Locate the cell with the specified text and output its [X, Y] center coordinate. 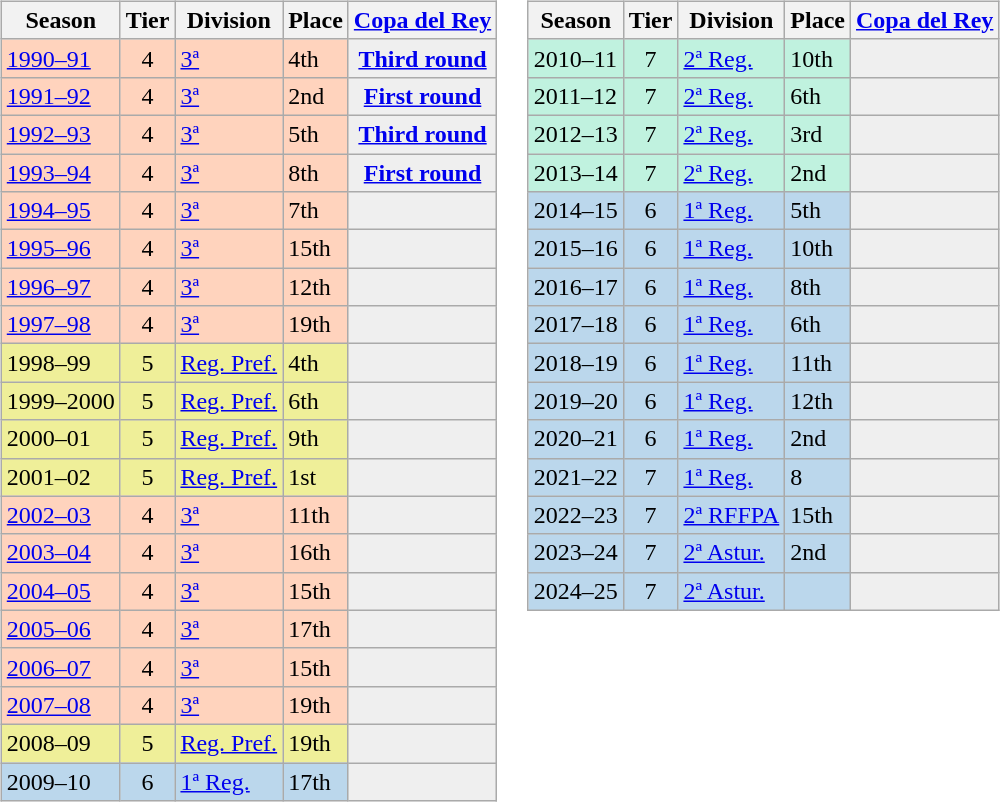
1999–2000 [60, 401]
1991–92 [60, 96]
2012–13 [576, 134]
1997–98 [60, 325]
1996–97 [60, 287]
2018–19 [576, 363]
2017–18 [576, 325]
2004–05 [60, 591]
2007–08 [60, 705]
2014–15 [576, 211]
2011–12 [576, 96]
2010–11 [576, 58]
7th [316, 211]
2008–09 [60, 743]
2022–23 [576, 515]
2002–03 [60, 515]
2001–02 [60, 477]
2009–10 [60, 781]
3rd [818, 134]
2021–22 [576, 477]
1995–96 [60, 249]
1st [316, 477]
2023–24 [576, 553]
1992–93 [60, 134]
2003–04 [60, 553]
2006–07 [60, 667]
2000–01 [60, 439]
2015–16 [576, 249]
2005–06 [60, 629]
2ª RFFPA [732, 515]
8 [818, 477]
9th [316, 439]
2019–20 [576, 401]
2024–25 [576, 591]
2013–14 [576, 173]
2020–21 [576, 439]
16th [316, 553]
1990–91 [60, 58]
1994–95 [60, 211]
1993–94 [60, 173]
1998–99 [60, 363]
2016–17 [576, 287]
